Determine the [X, Y] coordinate at the center of the cell enclosing the given text.  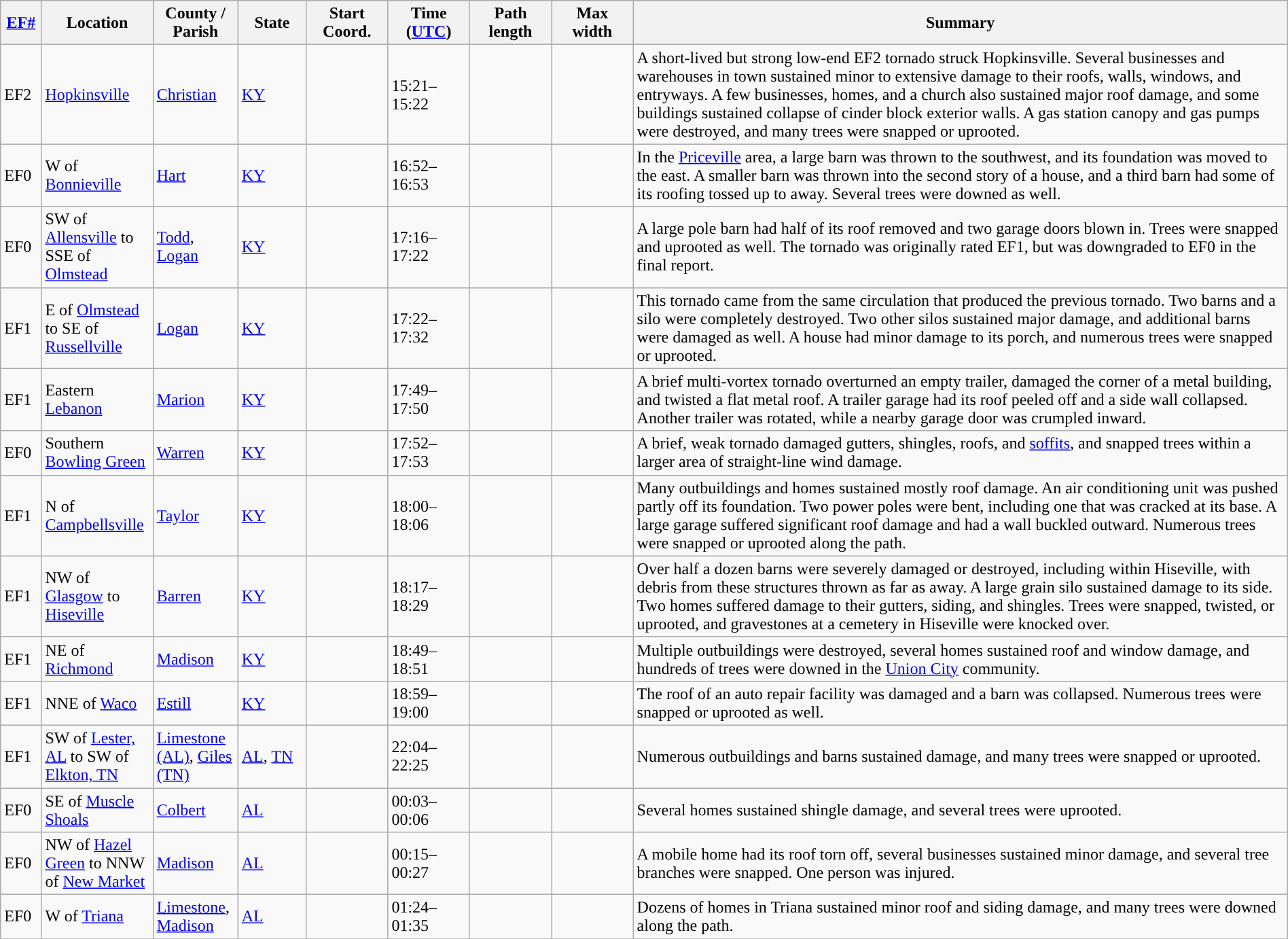
18:49–18:51 [429, 659]
Limestone, Madison [196, 917]
18:17–18:29 [429, 597]
Hopkinsville [97, 94]
Location [97, 23]
Time (UTC) [429, 23]
18:59–19:00 [429, 703]
17:22–17:32 [429, 327]
17:52–17:53 [429, 453]
Multiple outbuildings were destroyed, several homes sustained roof and window damage, and hundreds of trees were downed in the Union City community. [961, 659]
17:16–17:22 [429, 247]
Todd, Logan [196, 247]
A mobile home had its roof torn off, several businesses sustained minor damage, and several tree branches were snapped. One person was injured. [961, 864]
N of Campbellsville [97, 515]
Christian [196, 94]
State [272, 23]
17:49–17:50 [429, 400]
W of Bonnieville [97, 175]
Colbert [196, 810]
Eastern Lebanon [97, 400]
EF2 [21, 94]
NNE of Waco [97, 703]
County / Parish [196, 23]
00:15–00:27 [429, 864]
01:24–01:35 [429, 917]
Max width [592, 23]
The roof of an auto repair facility was damaged and a barn was collapsed. Numerous trees were snapped or uprooted as well. [961, 703]
AL, TN [272, 756]
Numerous outbuildings and barns sustained damage, and many trees were snapped or uprooted. [961, 756]
Dozens of homes in Triana sustained minor roof and siding damage, and many trees were downed along the path. [961, 917]
Limestone (AL), Giles (TN) [196, 756]
Southern Bowling Green [97, 453]
Warren [196, 453]
Taylor [196, 515]
Estill [196, 703]
NW of Glasgow to Hiseville [97, 597]
SW of Allensville to SSE of Olmstead [97, 247]
Marion [196, 400]
Logan [196, 327]
EF# [21, 23]
Start Coord. [347, 23]
00:03–00:06 [429, 810]
18:00–18:06 [429, 515]
NW of Hazel Green to NNW of New Market [97, 864]
W of Triana [97, 917]
SW of Lester, AL to SW of Elkton, TN [97, 756]
Summary [961, 23]
16:52–16:53 [429, 175]
A brief, weak tornado damaged gutters, shingles, roofs, and soffits, and snapped trees within a larger area of straight-line wind damage. [961, 453]
22:04–22:25 [429, 756]
15:21–15:22 [429, 94]
E of Olmstead to SE of Russellville [97, 327]
Barren [196, 597]
Path length [510, 23]
Several homes sustained shingle damage, and several trees were uprooted. [961, 810]
NE of Richmond [97, 659]
Hart [196, 175]
SE of Muscle Shoals [97, 810]
